Capture the cell that displays the provided text and extract its (X, Y) central coordinate. 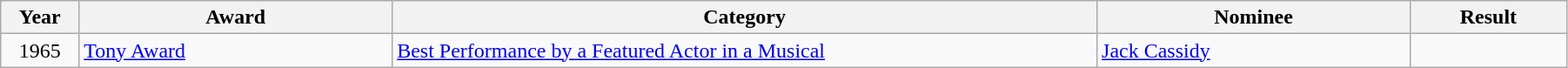
Award (236, 17)
1965 (40, 51)
Nominee (1254, 17)
Result (1488, 17)
Jack Cassidy (1254, 51)
Best Performance by a Featured Actor in a Musical (745, 51)
Year (40, 17)
Tony Award (236, 51)
Category (745, 17)
